Provide the [X, Y] coordinate of the cell's center where the given text is located.  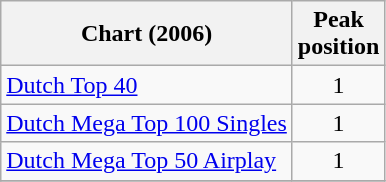
Dutch Mega Top 100 Singles [147, 123]
Chart (2006) [147, 34]
Dutch Mega Top 50 Airplay [147, 161]
Peakposition [338, 34]
Dutch Top 40 [147, 85]
